For the text-containing cell, return its midpoint in (X, Y) coordinate format. 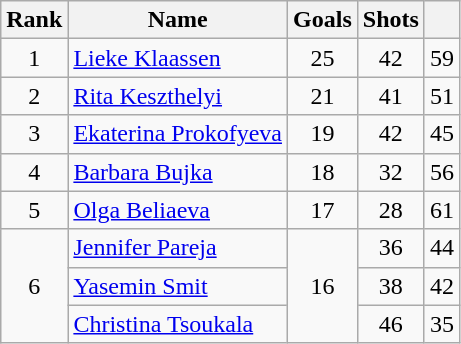
18 (323, 172)
46 (390, 324)
45 (442, 134)
Rita Keszthelyi (178, 96)
35 (442, 324)
25 (323, 58)
56 (442, 172)
41 (390, 96)
32 (390, 172)
36 (390, 248)
Shots (390, 20)
21 (323, 96)
19 (323, 134)
6 (34, 286)
3 (34, 134)
38 (390, 286)
2 (34, 96)
59 (442, 58)
28 (390, 210)
Jennifer Pareja (178, 248)
Christina Tsoukala (178, 324)
44 (442, 248)
Lieke Klaassen (178, 58)
16 (323, 286)
Goals (323, 20)
51 (442, 96)
Yasemin Smit (178, 286)
Rank (34, 20)
Barbara Bujka (178, 172)
Olga Beliaeva (178, 210)
17 (323, 210)
5 (34, 210)
1 (34, 58)
Ekaterina Prokofyeva (178, 134)
4 (34, 172)
Name (178, 20)
61 (442, 210)
